Detect which cell encompasses the target text, then output its [x, y] center coordinate. 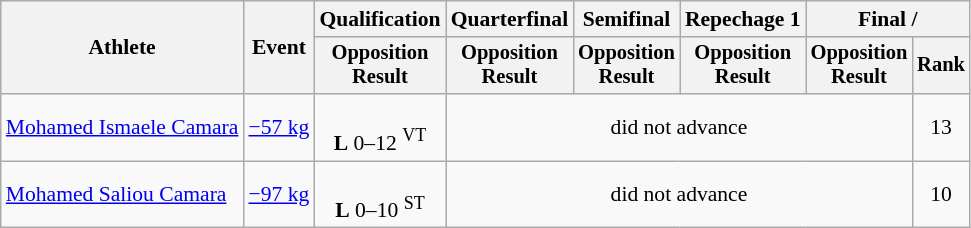
−97 kg [278, 194]
Mohamed Ismaele Camara [122, 128]
Semifinal [626, 19]
−57 kg [278, 128]
L 0–12 VT [380, 128]
Event [278, 48]
Final / [888, 19]
Repechage 1 [743, 19]
Athlete [122, 48]
Rank [941, 66]
L 0–10 ST [380, 194]
13 [941, 128]
Mohamed Saliou Camara [122, 194]
Quarterfinal [510, 19]
10 [941, 194]
Qualification [380, 19]
